Return (X, Y) of the center of cell containing provided text 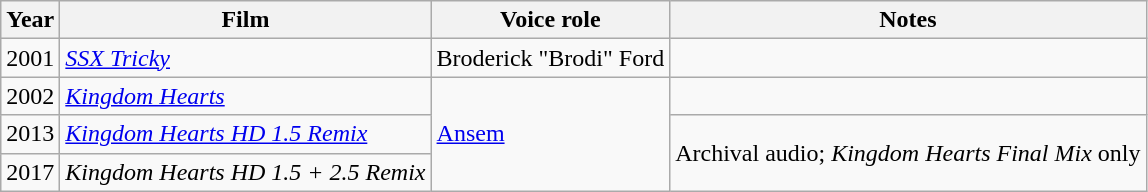
SSX Tricky (246, 58)
Kingdom Hearts HD 1.5 + 2.5 Remix (246, 172)
Voice role (550, 20)
2001 (30, 58)
Archival audio; Kingdom Hearts Final Mix only (908, 153)
Kingdom Hearts (246, 96)
Notes (908, 20)
2013 (30, 134)
Ansem (550, 134)
2002 (30, 96)
2017 (30, 172)
Year (30, 20)
Broderick "Brodi" Ford (550, 58)
Film (246, 20)
Kingdom Hearts HD 1.5 Remix (246, 134)
